Determine the [x, y] coordinate at the center of the cell enclosing the given text.  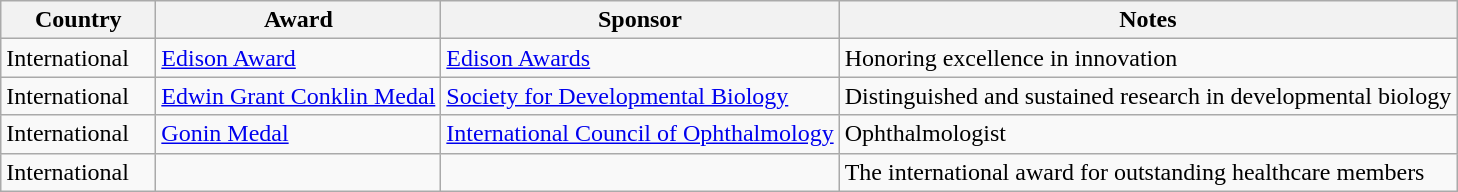
The international award for outstanding healthcare members [1148, 172]
Edison Award [298, 58]
Edwin Grant Conklin Medal [298, 96]
Distinguished and sustained research in developmental biology [1148, 96]
Country [78, 20]
Sponsor [640, 20]
Award [298, 20]
Ophthalmologist [1148, 134]
Honoring excellence in innovation [1148, 58]
Gonin Medal [298, 134]
Notes [1148, 20]
Edison Awards [640, 58]
Society for Developmental Biology [640, 96]
International Council of Ophthalmology [640, 134]
